Determine the (X, Y) coordinate at the center of the cell enclosing the given text.  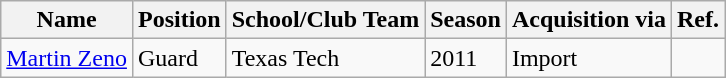
Name (67, 20)
Texas Tech (325, 58)
Import (588, 58)
Position (179, 20)
Ref. (698, 20)
Season (466, 20)
Acquisition via (588, 20)
Guard (179, 58)
School/Club Team (325, 20)
2011 (466, 58)
Martin Zeno (67, 58)
